Return the [X, Y] coordinate for the center point of the cell that contains the specified text.  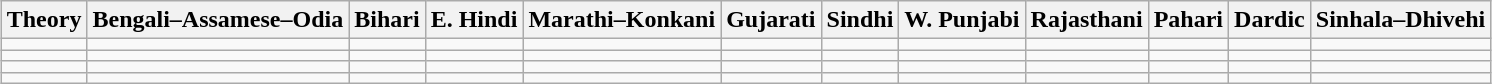
Bihari [387, 20]
Rajasthani [1086, 20]
Gujarati [771, 20]
Dardic [1270, 20]
Pahari [1188, 20]
W. Punjabi [962, 20]
Sindhi [860, 20]
Theory [44, 20]
Sinhala–Dhivehi [1400, 20]
Bengali–Assamese–Odia [218, 20]
Marathi–Konkani [622, 20]
E. Hindi [474, 20]
